For the text-containing cell, return its midpoint in [x, y] coordinate format. 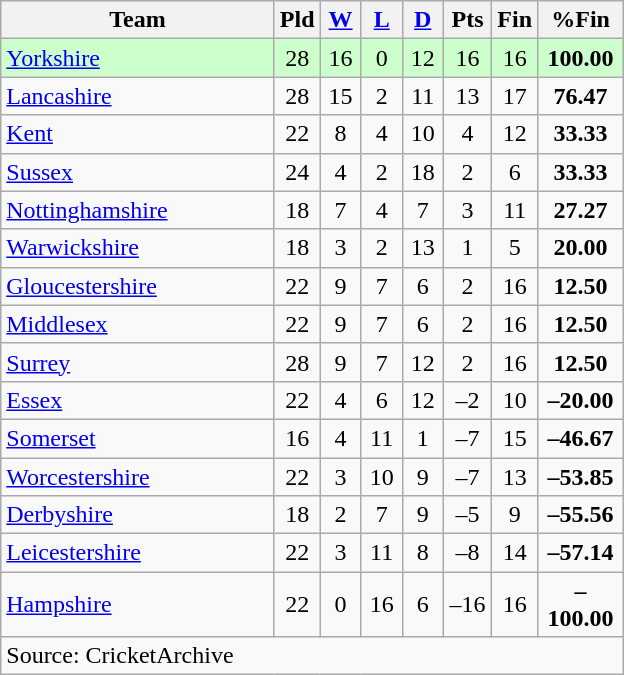
14 [515, 553]
–20.00 [581, 400]
–57.14 [581, 553]
Middlesex [138, 324]
Pld [297, 20]
W [340, 20]
%Fin [581, 20]
Fin [515, 20]
–46.67 [581, 438]
Leicestershire [138, 553]
Derbyshire [138, 515]
Team [138, 20]
–2 [468, 400]
Worcestershire [138, 477]
24 [297, 172]
–16 [468, 604]
–55.56 [581, 515]
L [382, 20]
–5 [468, 515]
Essex [138, 400]
Warwickshire [138, 248]
5 [515, 248]
Lancashire [138, 96]
Nottinghamshire [138, 210]
Sussex [138, 172]
Kent [138, 134]
76.47 [581, 96]
–53.85 [581, 477]
–100.00 [581, 604]
Yorkshire [138, 58]
Source: CricketArchive [312, 656]
–8 [468, 553]
Somerset [138, 438]
Gloucestershire [138, 286]
D [422, 20]
Pts [468, 20]
Hampshire [138, 604]
20.00 [581, 248]
Surrey [138, 362]
17 [515, 96]
100.00 [581, 58]
27.27 [581, 210]
